Find where the given text appears and provide that cell's center as [X, Y] coordinate. 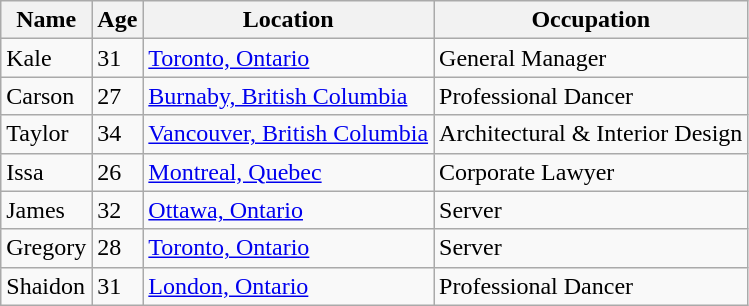
Gregory [46, 248]
Issa [46, 172]
26 [118, 172]
Taylor [46, 134]
27 [118, 96]
Corporate Lawyer [591, 172]
Architectural & Interior Design [591, 134]
Carson [46, 96]
Montreal, Quebec [288, 172]
32 [118, 210]
28 [118, 248]
Vancouver, British Columbia [288, 134]
Location [288, 20]
34 [118, 134]
General Manager [591, 58]
London, Ontario [288, 286]
Kale [46, 58]
Ottawa, Ontario [288, 210]
James [46, 210]
Shaidon [46, 286]
Occupation [591, 20]
Burnaby, British Columbia [288, 96]
Age [118, 20]
Name [46, 20]
